Return (x, y) of the center of cell containing provided text 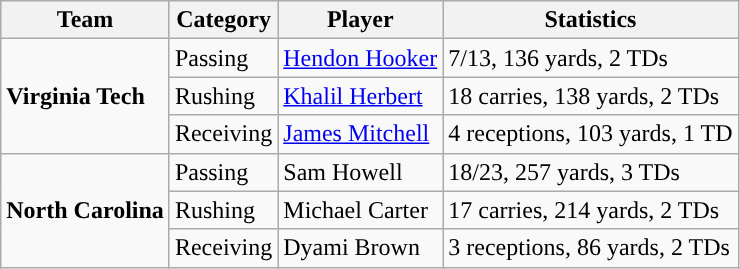
3 receptions, 86 yards, 2 TDs (590, 248)
Hendon Hooker (360, 58)
Dyami Brown (360, 248)
17 carries, 214 yards, 2 TDs (590, 210)
Statistics (590, 20)
Virginia Tech (86, 96)
Category (223, 20)
North Carolina (86, 210)
Khalil Herbert (360, 96)
Michael Carter (360, 210)
Team (86, 20)
James Mitchell (360, 134)
7/13, 136 yards, 2 TDs (590, 58)
Player (360, 20)
18 carries, 138 yards, 2 TDs (590, 96)
Sam Howell (360, 172)
4 receptions, 103 yards, 1 TD (590, 134)
18/23, 257 yards, 3 TDs (590, 172)
